Extract the (X, Y) coordinate from the center of the cell holding the provided text.  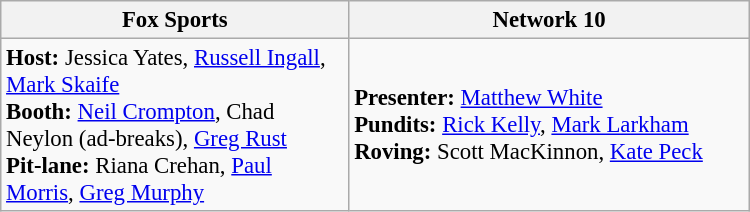
Fox Sports (175, 20)
Presenter: Matthew WhitePundits: Rick Kelly, Mark LarkhamRoving: Scott MacKinnon, Kate Peck (550, 126)
Network 10 (550, 20)
